Scan for the cell matching the given text and deliver its (X, Y) coordinate at center. 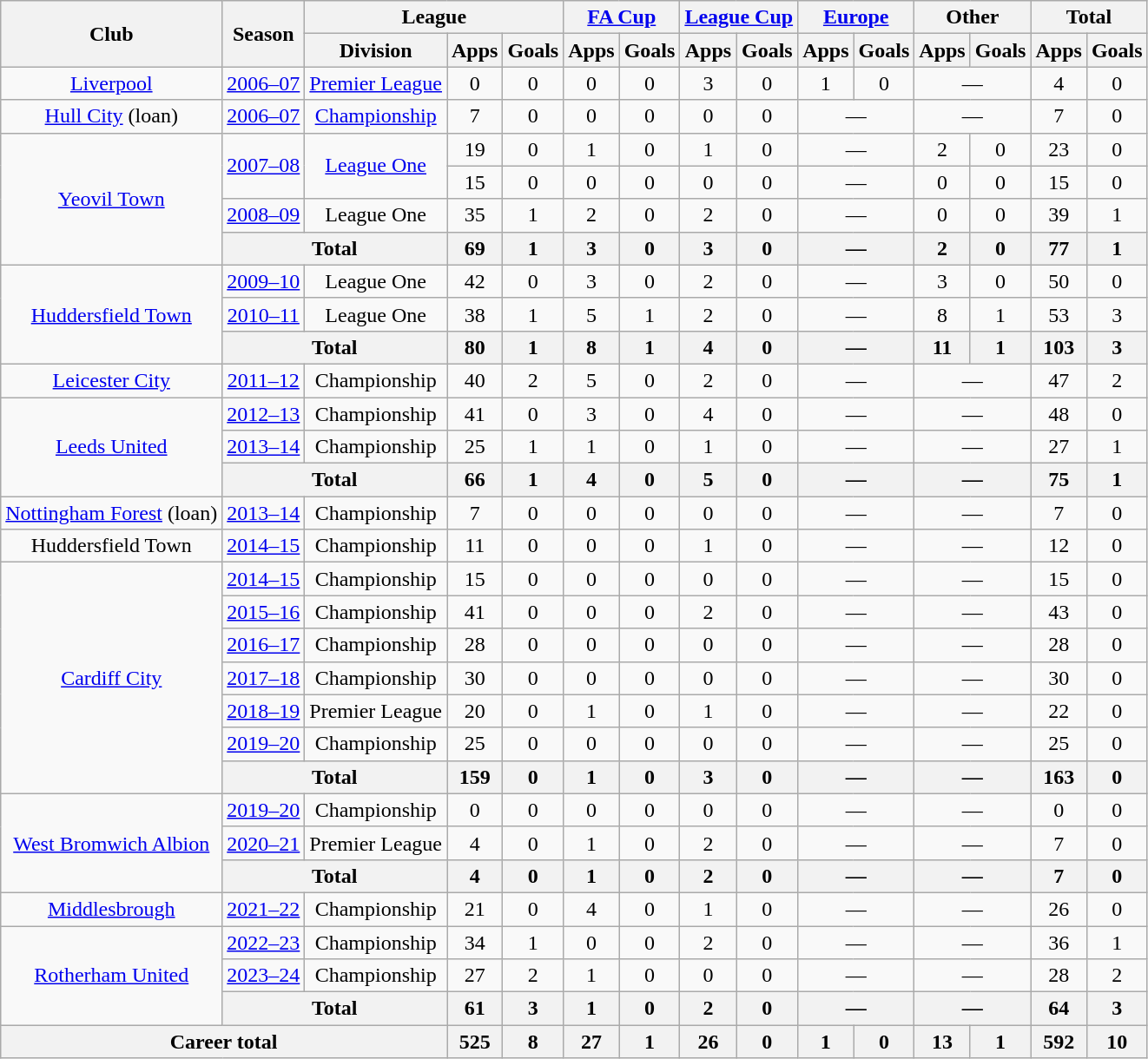
12 (1059, 546)
Cardiff City (111, 678)
2020–21 (264, 843)
525 (474, 1042)
48 (1059, 414)
Leeds United (111, 447)
22 (1059, 711)
2022–23 (264, 942)
38 (474, 314)
2008–09 (264, 215)
163 (1059, 777)
Season (264, 34)
61 (474, 1009)
League (434, 17)
13 (942, 1042)
Middlesbrough (111, 909)
2009–10 (264, 281)
159 (474, 777)
2018–19 (264, 711)
League Cup (739, 17)
Division (376, 50)
Rotherham United (111, 975)
75 (1059, 480)
2011–12 (264, 380)
39 (1059, 215)
66 (474, 480)
21 (474, 909)
53 (1059, 314)
43 (1059, 612)
2017–18 (264, 678)
2007–08 (264, 166)
Yeovil Town (111, 199)
10 (1117, 1042)
64 (1059, 1009)
Club (111, 34)
Liverpool (111, 83)
19 (474, 149)
592 (1059, 1042)
20 (474, 711)
Other (973, 17)
West Bromwich Albion (111, 843)
FA Cup (622, 17)
42 (474, 281)
69 (474, 248)
2012–13 (264, 414)
80 (474, 347)
77 (1059, 248)
34 (474, 942)
Nottingham Forest (loan) (111, 513)
35 (474, 215)
2015–16 (264, 612)
2023–24 (264, 976)
47 (1059, 380)
40 (474, 380)
36 (1059, 942)
50 (1059, 281)
2021–22 (264, 909)
Leicester City (111, 380)
Career total (224, 1042)
Europe (856, 17)
Hull City (loan) (111, 116)
23 (1059, 149)
103 (1059, 347)
2016–17 (264, 645)
2010–11 (264, 314)
